Return the (x, y) coordinate for the center point of the cell that contains the specified text.  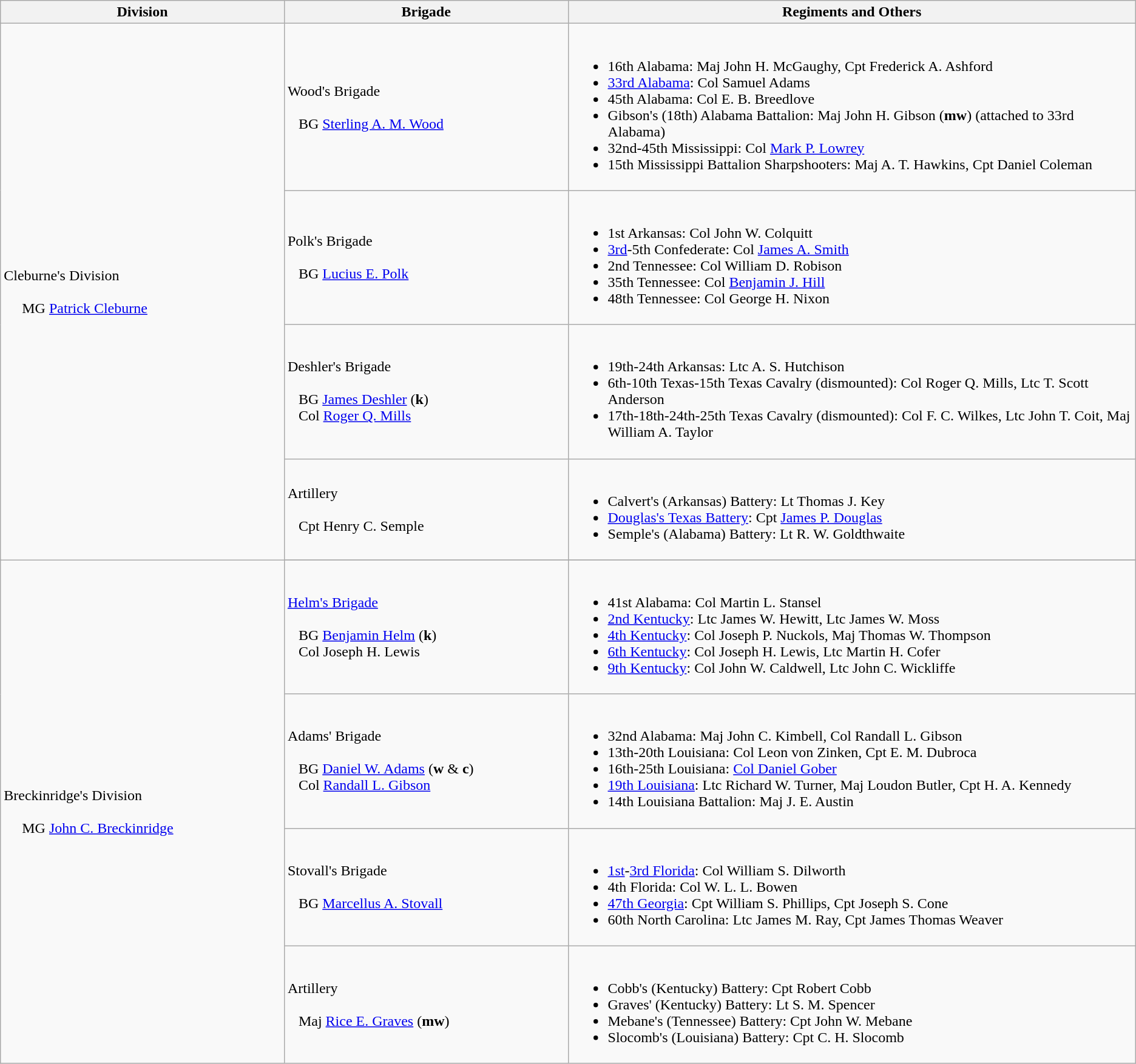
Deshler's Brigade BG James Deshler (k) Col Roger Q. Mills (426, 392)
Adams' Brigade BG Daniel W. Adams (w & c) Col Randall L. Gibson (426, 761)
Stovall's Brigade BG Marcellus A. Stovall (426, 887)
Artillery Maj Rice E. Graves (mw) (426, 1005)
Calvert's (Arkansas) Battery: Lt Thomas J. KeyDouglas's Texas Battery: Cpt James P. DouglasSemple's (Alabama) Battery: Lt R. W. Goldthwaite (852, 510)
Cleburne's Division MG Patrick Cleburne (143, 292)
Breckinridge's Division MG John C. Breckinridge (143, 812)
Polk's Brigade BG Lucius E. Polk (426, 257)
Brigade (426, 12)
Wood's Brigade BG Sterling A. M. Wood (426, 107)
Helm's Brigade BG Benjamin Helm (k) Col Joseph H. Lewis (426, 627)
Artillery Cpt Henry C. Semple (426, 510)
Division (143, 12)
Regiments and Others (852, 12)
